For the text-containing cell, return its midpoint in (X, Y) coordinate format. 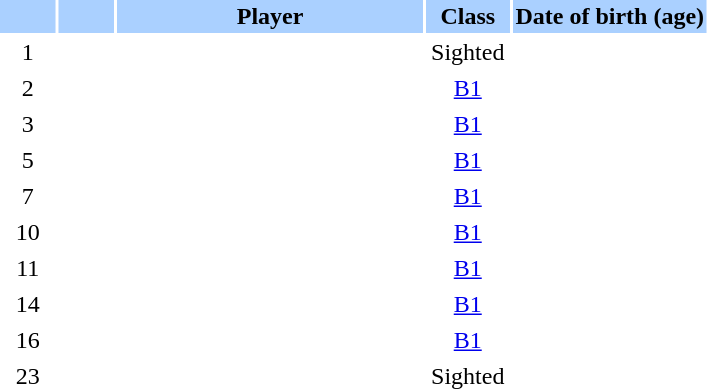
14 (28, 304)
16 (28, 340)
11 (28, 268)
Player (270, 16)
Class (468, 16)
1 (28, 52)
5 (28, 160)
3 (28, 124)
10 (28, 232)
7 (28, 196)
2 (28, 88)
Date of birth (age) (610, 16)
Sighted (468, 52)
